Pinpoint the cell where the given text exists, returning its [x, y] midpoint coordinate. 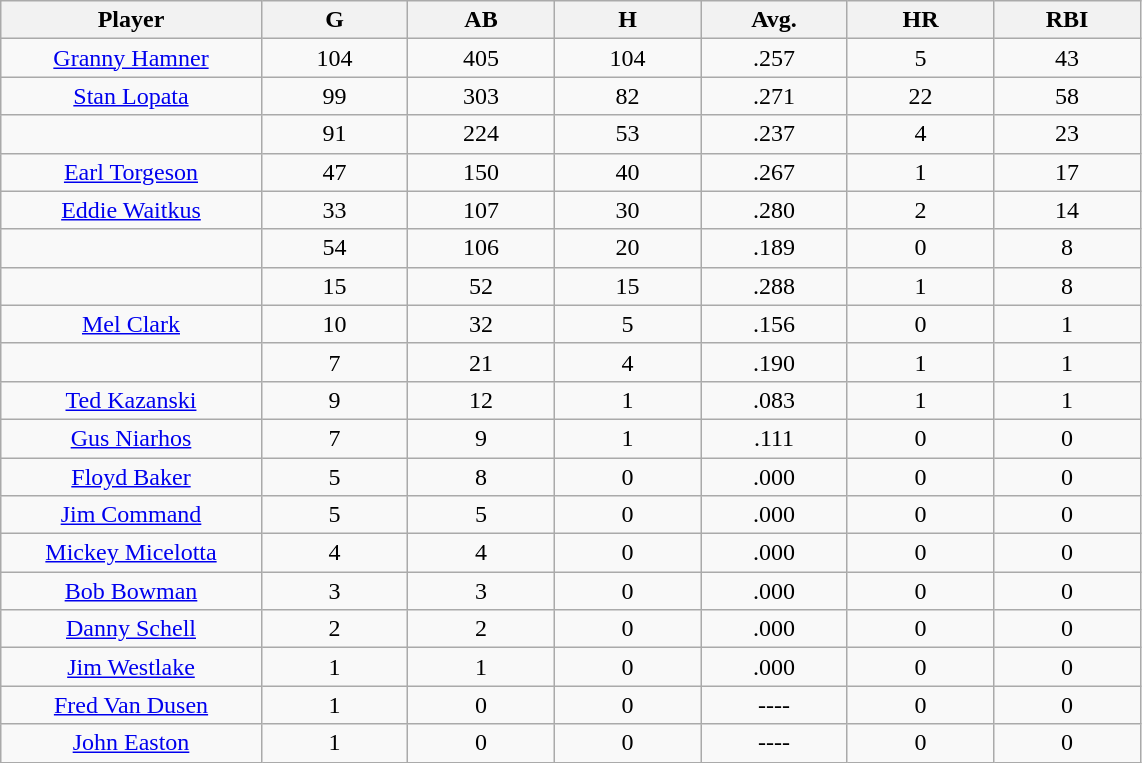
47 [334, 172]
G [334, 20]
10 [334, 324]
21 [482, 362]
Jim Command [131, 515]
106 [482, 248]
Gus Niarhos [131, 438]
405 [482, 58]
107 [482, 210]
.280 [774, 210]
John Easton [131, 743]
30 [628, 210]
.237 [774, 134]
22 [920, 96]
150 [482, 172]
AB [482, 20]
23 [1068, 134]
Player [131, 20]
.083 [774, 400]
14 [1068, 210]
Mel Clark [131, 324]
.288 [774, 286]
Floyd Baker [131, 477]
54 [334, 248]
.257 [774, 58]
17 [1068, 172]
12 [482, 400]
Jim Westlake [131, 667]
20 [628, 248]
58 [1068, 96]
Mickey Micelotta [131, 553]
Bob Bowman [131, 591]
RBI [1068, 20]
99 [334, 96]
.190 [774, 362]
.271 [774, 96]
91 [334, 134]
Fred Van Dusen [131, 705]
H [628, 20]
.267 [774, 172]
Stan Lopata [131, 96]
43 [1068, 58]
Avg. [774, 20]
.189 [774, 248]
Granny Hamner [131, 58]
32 [482, 324]
Eddie Waitkus [131, 210]
.111 [774, 438]
82 [628, 96]
224 [482, 134]
33 [334, 210]
Danny Schell [131, 629]
303 [482, 96]
52 [482, 286]
.156 [774, 324]
Earl Torgeson [131, 172]
HR [920, 20]
53 [628, 134]
40 [628, 172]
Ted Kazanski [131, 400]
